Detect which cell encompasses the target text, then output its (X, Y) center coordinate. 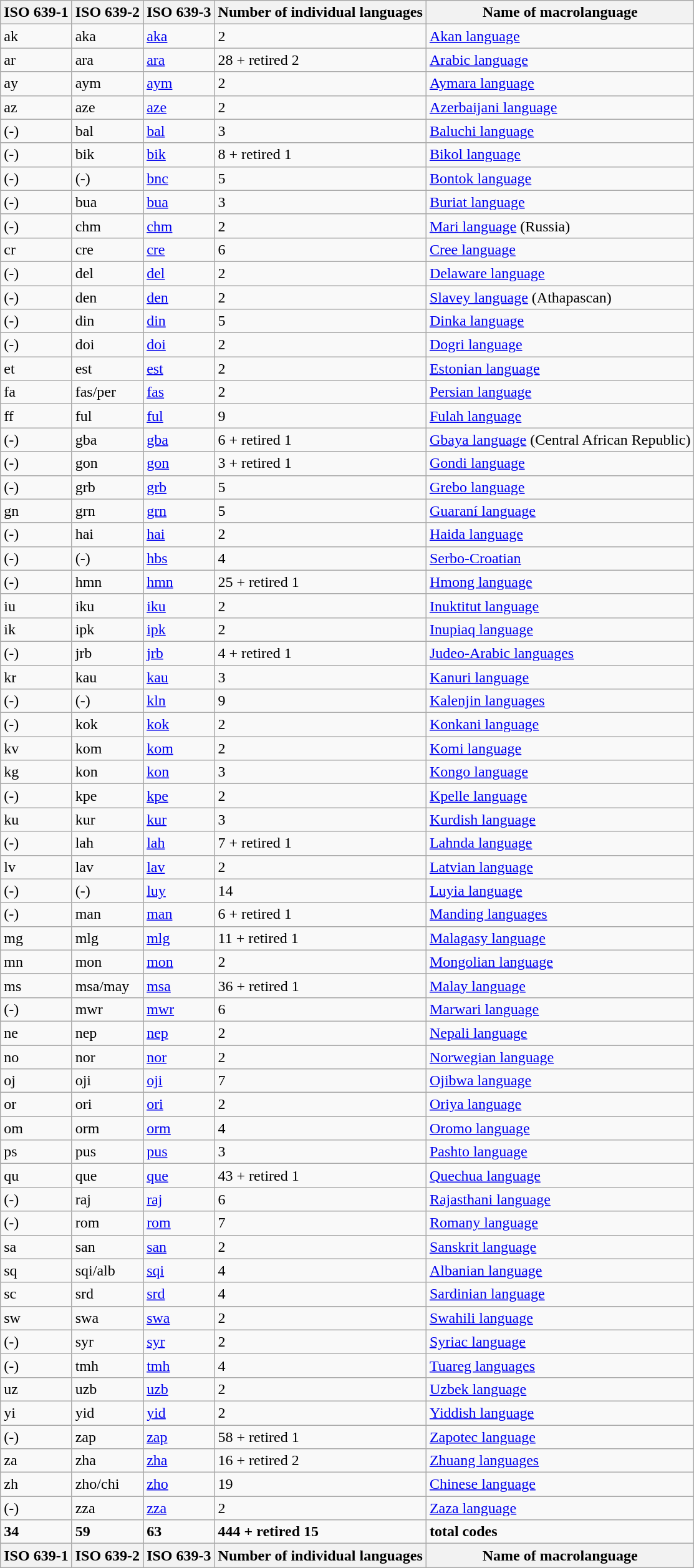
Delaware language (560, 273)
ak (36, 36)
Baluchi language (560, 131)
Slavey language (Athapascan) (560, 298)
ne (36, 1033)
Lahnda language (560, 843)
Aymara language (560, 84)
msa (179, 985)
43 + retired 1 (320, 1176)
Nepali language (560, 1033)
Bikol language (560, 155)
Konkani language (560, 725)
16 + retired 2 (320, 1461)
kln (179, 701)
Gbaya language (Central African Republic) (560, 440)
3 + retired 1 (320, 463)
ms (36, 985)
Pashto language (560, 1152)
Syriac language (560, 1342)
Persian language (560, 392)
Inupiaq language (560, 629)
kg (36, 772)
Malagasy language (560, 938)
luy (179, 891)
hbs (179, 558)
Rajasthani language (560, 1199)
Kalenjin languages (560, 701)
Yiddish language (560, 1413)
Sanskrit language (560, 1247)
Judeo-Arabic languages (560, 653)
36 + retired 1 (320, 985)
sw (36, 1318)
Dogri language (560, 345)
sqi (179, 1270)
Uzbek language (560, 1389)
ps (36, 1152)
sq (36, 1270)
kr (36, 677)
58 + retired 1 (320, 1436)
Kurdish language (560, 820)
Mongolian language (560, 962)
gn (36, 511)
om (36, 1128)
fas/per (107, 392)
11 + retired 1 (320, 938)
Dinka language (560, 321)
sqi/alb (107, 1270)
ku (36, 820)
oj (36, 1081)
Albanian language (560, 1270)
Ojibwa language (560, 1081)
Grebo language (560, 487)
4 + retired 1 (320, 653)
Sardinian language (560, 1294)
uz (36, 1389)
Norwegian language (560, 1057)
Haida language (560, 535)
Mari language (Russia) (560, 226)
34 (36, 1532)
Azerbaijani language (560, 107)
Estonian language (560, 369)
59 (107, 1532)
7 + retired 1 (320, 843)
cr (36, 249)
28 + retired 2 (320, 60)
Tuareg languages (560, 1365)
Kpelle language (560, 796)
Oromo language (560, 1128)
Chinese language (560, 1484)
mg (36, 938)
Cree language (560, 249)
no (36, 1057)
Zaza language (560, 1508)
lv (36, 867)
8 + retired 1 (320, 155)
za (36, 1461)
msa/may (107, 985)
19 (320, 1484)
25 + retired 1 (320, 582)
Manding languages (560, 914)
Hmong language (560, 582)
mn (36, 962)
yi (36, 1413)
Quechua language (560, 1176)
Malay language (560, 985)
kv (36, 748)
Oriya language (560, 1105)
Zhuang languages (560, 1461)
zho/chi (107, 1484)
or (36, 1105)
Kanuri language (560, 677)
Zapotec language (560, 1436)
sa (36, 1247)
Inuktitut language (560, 606)
Luyia language (560, 891)
sc (36, 1294)
ay (36, 84)
iu (36, 606)
63 (179, 1532)
Arabic language (560, 60)
az (36, 107)
Marwari language (560, 1009)
bnc (179, 178)
ar (36, 60)
Swahili language (560, 1318)
zh (36, 1484)
fa (36, 392)
Kongo language (560, 772)
444 + retired 15 (320, 1532)
Buriat language (560, 202)
ff (36, 416)
fas (179, 392)
ik (36, 629)
Gondi language (560, 463)
Guaraní language (560, 511)
Latvian language (560, 867)
qu (36, 1176)
Akan language (560, 36)
Fulah language (560, 416)
Komi language (560, 748)
Romany language (560, 1223)
Serbo-Croatian (560, 558)
14 (320, 891)
et (36, 369)
zho (179, 1484)
total codes (560, 1532)
Bontok language (560, 178)
